Identify which cell holds the provided text, then report its (x, y) central coordinate. 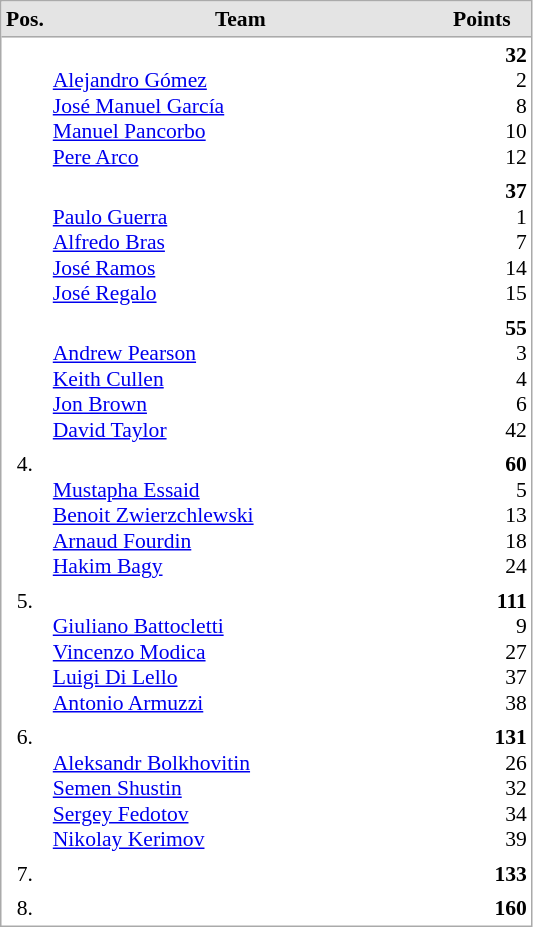
131 26 32 34 39 (482, 788)
Giuliano Battocletti Vincenzo Modica Luigi Di Lello Antonio Armuzzi (240, 652)
111 9 27 37 38 (482, 652)
Points (482, 20)
32 2 8 10 12 (482, 106)
Team (240, 20)
60 5 13 18 24 (482, 515)
5. (26, 652)
8. (26, 908)
Aleksandr Bolkhovitin Semen Shustin Sergey Fedotov Nikolay Kerimov (240, 788)
7. (26, 873)
4. (26, 515)
133 (482, 873)
Paulo Guerra Alfredo Bras José Ramos José Regalo (240, 242)
160 (482, 908)
55 3 4 6 42 (482, 378)
Alejandro Gómez José Manuel García Manuel Pancorbo Pere Arco (240, 106)
6. (26, 788)
Pos. (26, 20)
Andrew Pearson Keith Cullen Jon Brown David Taylor (240, 378)
Mustapha Essaid Benoit Zwierzchlewski Arnaud Fourdin Hakim Bagy (240, 515)
37 1 7 14 15 (482, 242)
